For the text-containing cell, return its midpoint in [x, y] coordinate format. 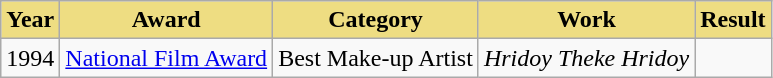
Hridoy Theke Hridoy [586, 58]
Work [586, 20]
Award [166, 20]
Year [30, 20]
National Film Award [166, 58]
Best Make-up Artist [376, 58]
Result [733, 20]
1994 [30, 58]
Category [376, 20]
